Return [X, Y] of the center of cell containing provided text 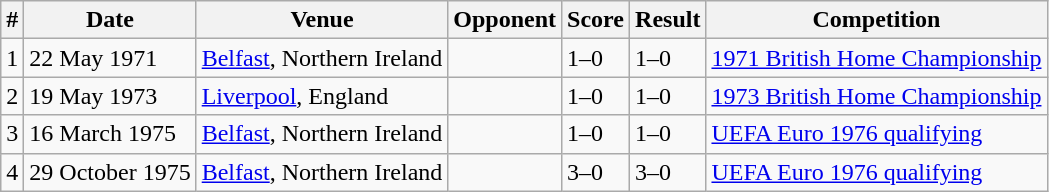
1973 British Home Championship [876, 96]
1 [12, 58]
29 October 1975 [110, 172]
22 May 1971 [110, 58]
# [12, 20]
4 [12, 172]
Liverpool, England [322, 96]
16 March 1975 [110, 134]
1971 British Home Championship [876, 58]
2 [12, 96]
Opponent [505, 20]
Competition [876, 20]
Date [110, 20]
Result [668, 20]
Venue [322, 20]
Score [596, 20]
19 May 1973 [110, 96]
3 [12, 134]
